From the cell containing the given text, extract its center point as (x, y) coordinate. 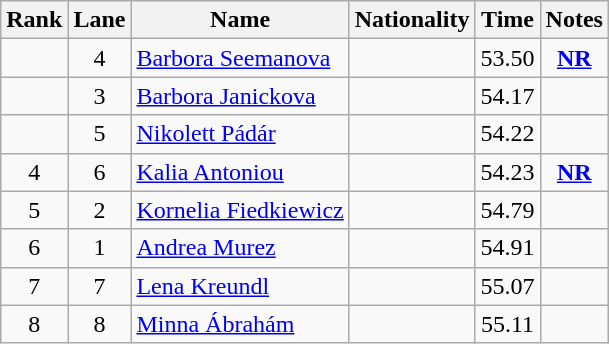
54.23 (508, 172)
Name (240, 20)
Minna Ábrahám (240, 324)
55.07 (508, 286)
Barbora Seemanova (240, 58)
Lane (100, 20)
Notes (574, 20)
54.17 (508, 96)
55.11 (508, 324)
Nikolett Pádár (240, 134)
3 (100, 96)
Rank (34, 20)
Kornelia Fiedkiewicz (240, 210)
Time (508, 20)
53.50 (508, 58)
Andrea Murez (240, 248)
Nationality (412, 20)
54.22 (508, 134)
1 (100, 248)
Lena Kreundl (240, 286)
2 (100, 210)
54.79 (508, 210)
Barbora Janickova (240, 96)
54.91 (508, 248)
Kalia Antoniou (240, 172)
